Locate the cell with the specified text and output its (x, y) center coordinate. 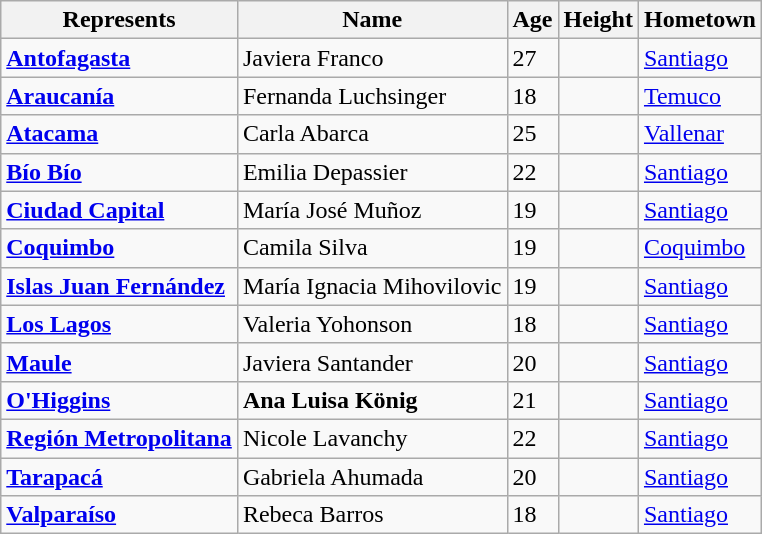
Ciudad Capital (120, 210)
Valeria Yohonson (372, 324)
Tarapacá (120, 477)
Los Lagos (120, 324)
Islas Juan Fernández (120, 286)
Rebeca Barros (372, 515)
Atacama (120, 134)
María José Muñoz (372, 210)
María Ignacia Mihovilovic (372, 286)
O'Higgins (120, 400)
Name (372, 20)
Temuco (700, 96)
Gabriela Ahumada (372, 477)
Maule (120, 362)
25 (532, 134)
Vallenar (700, 134)
Antofagasta (120, 58)
Ana Luisa König (372, 400)
21 (532, 400)
Javiera Santander (372, 362)
Fernanda Luchsinger (372, 96)
Height (598, 20)
Age (532, 20)
Javiera Franco (372, 58)
Hometown (700, 20)
27 (532, 58)
Carla Abarca (372, 134)
Valparaíso (120, 515)
Bío Bío (120, 172)
Represents (120, 20)
Región Metropolitana (120, 438)
Nicole Lavanchy (372, 438)
Camila Silva (372, 248)
Emilia Depassier (372, 172)
Araucanía (120, 96)
